Extract the [x, y] coordinate from the center of the cell holding the provided text.  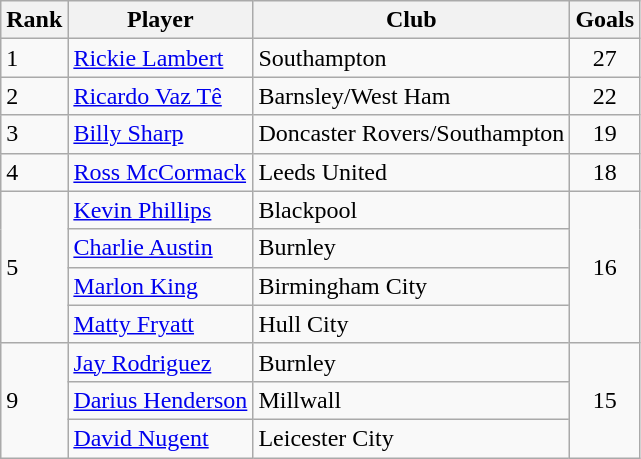
9 [34, 400]
Hull City [412, 324]
Goals [605, 20]
Birmingham City [412, 286]
Marlon King [160, 286]
Player [160, 20]
Jay Rodriguez [160, 362]
5 [34, 267]
Club [412, 20]
Darius Henderson [160, 400]
16 [605, 267]
Billy Sharp [160, 134]
Matty Fryatt [160, 324]
4 [34, 172]
Southampton [412, 58]
Doncaster Rovers/Southampton [412, 134]
22 [605, 96]
27 [605, 58]
Leicester City [412, 438]
Ross McCormack [160, 172]
Ricardo Vaz Tê [160, 96]
Charlie Austin [160, 248]
3 [34, 134]
Millwall [412, 400]
David Nugent [160, 438]
2 [34, 96]
Rickie Lambert [160, 58]
18 [605, 172]
Kevin Phillips [160, 210]
Leeds United [412, 172]
19 [605, 134]
Blackpool [412, 210]
15 [605, 400]
Rank [34, 20]
1 [34, 58]
Barnsley/West Ham [412, 96]
